Detect which cell encompasses the target text, then output its [x, y] center coordinate. 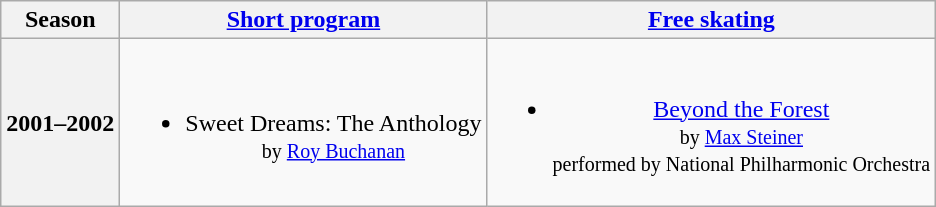
Sweet Dreams: The Anthology by Roy Buchanan [304, 122]
Short program [304, 20]
Beyond the Forest by Max Steiner performed by National Philharmonic Orchestra [712, 122]
2001–2002 [60, 122]
Season [60, 20]
Free skating [712, 20]
